Capture the cell that displays the provided text and extract its (X, Y) central coordinate. 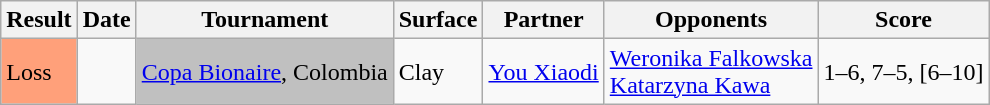
Result (39, 20)
You Xiaodi (544, 72)
Partner (544, 20)
Weronika Falkowska Katarzyna Kawa (711, 72)
Clay (438, 72)
Surface (438, 20)
Copa Bionaire, Colombia (264, 72)
Score (904, 20)
Loss (39, 72)
Opponents (711, 20)
Date (106, 20)
Tournament (264, 20)
1–6, 7–5, [6–10] (904, 72)
